Return [x, y] of the center of cell containing provided text 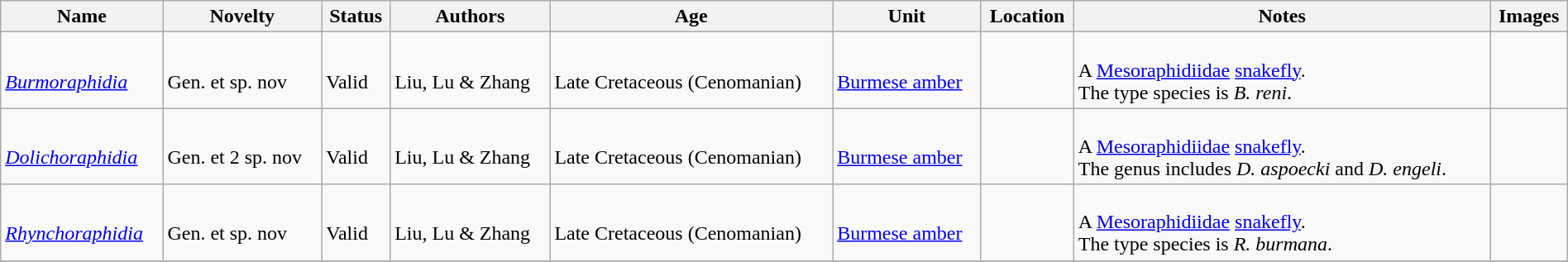
Notes [1282, 17]
Gen. et 2 sp. nov [242, 146]
Images [1528, 17]
Rhynchoraphidia [82, 222]
Name [82, 17]
Authors [470, 17]
Unit [906, 17]
Dolichoraphidia [82, 146]
A Mesoraphidiidae snakefly. The type species is R. burmana. [1282, 222]
Age [691, 17]
Status [356, 17]
A Mesoraphidiidae snakefly. The genus includes D. aspoecki and D. engeli. [1282, 146]
A Mesoraphidiidae snakefly. The type species is B. reni. [1282, 70]
Location [1027, 17]
Novelty [242, 17]
Burmoraphidia [82, 70]
